Output the [x, y] coordinate of the center of the cell containing the given text.  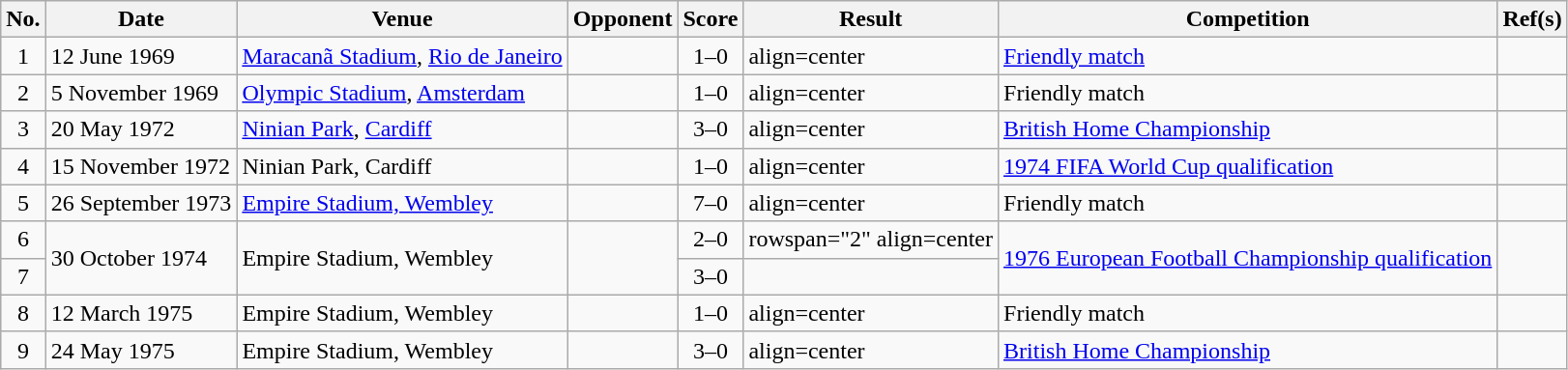
Ref(s) [1532, 19]
15 November 1972 [141, 166]
Opponent [623, 19]
4 [23, 166]
No. [23, 19]
rowspan="2" align=center [871, 240]
2–0 [711, 240]
9 [23, 350]
7–0 [711, 203]
8 [23, 313]
Date [141, 19]
20 May 1972 [141, 129]
Score [711, 19]
2 [23, 93]
Maracanã Stadium, Rio de Janeiro [402, 56]
5 [23, 203]
24 May 1975 [141, 350]
1974 FIFA World Cup qualification [1248, 166]
Competition [1248, 19]
1976 European Football Championship qualification [1248, 258]
7 [23, 276]
Result [871, 19]
1 [23, 56]
12 March 1975 [141, 313]
6 [23, 240]
12 June 1969 [141, 56]
26 September 1973 [141, 203]
Venue [402, 19]
5 November 1969 [141, 93]
Olympic Stadium, Amsterdam [402, 93]
30 October 1974 [141, 258]
3 [23, 129]
